Return the [x, y] coordinate for the center point of the cell that contains the specified text.  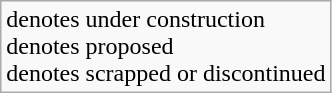
denotes under construction denotes proposed denotes scrapped or discontinued [166, 47]
